Search for the cell housing the specified text and yield its (x, y) center coordinate. 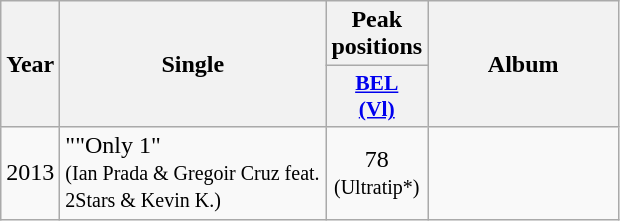
Peak positions (377, 34)
Album (524, 64)
""Only 1" (Ian Prada & Gregoir Cruz feat. 2Stars & Kevin K.) (193, 173)
BEL (Vl) (377, 96)
Year (30, 64)
2013 (30, 173)
Single (193, 64)
78(Ultratip*) (377, 173)
